Determine the [x, y] coordinate at the center of the cell enclosing the given text.  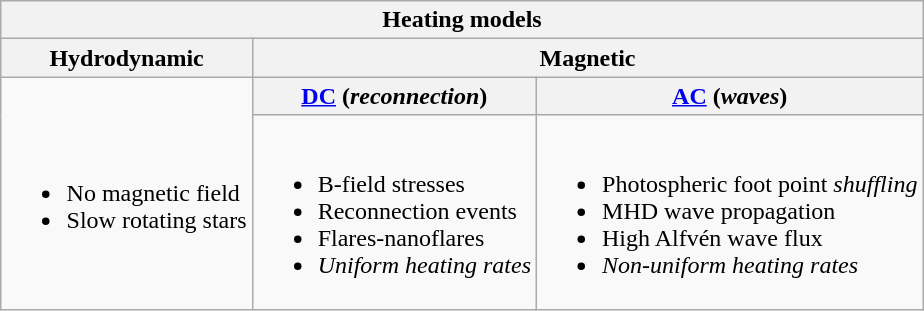
DC (reconnection) [394, 96]
AC (waves) [730, 96]
Heating models [462, 20]
Magnetic [588, 58]
Photospheric foot point shufflingMHD wave propagationHigh Alfvén wave fluxNon-uniform heating rates [730, 212]
B-field stressesReconnection eventsFlares-nanoflaresUniform heating rates [394, 212]
Hydrodynamic [126, 58]
No magnetic fieldSlow rotating stars [126, 193]
